From the cell containing the given text, extract its center point as (x, y) coordinate. 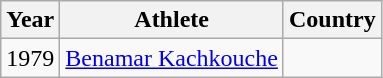
Year (30, 20)
Athlete (172, 20)
Benamar Kachkouche (172, 58)
Country (332, 20)
1979 (30, 58)
